Determine the (x, y) coordinate at the center of the cell enclosing the given text.  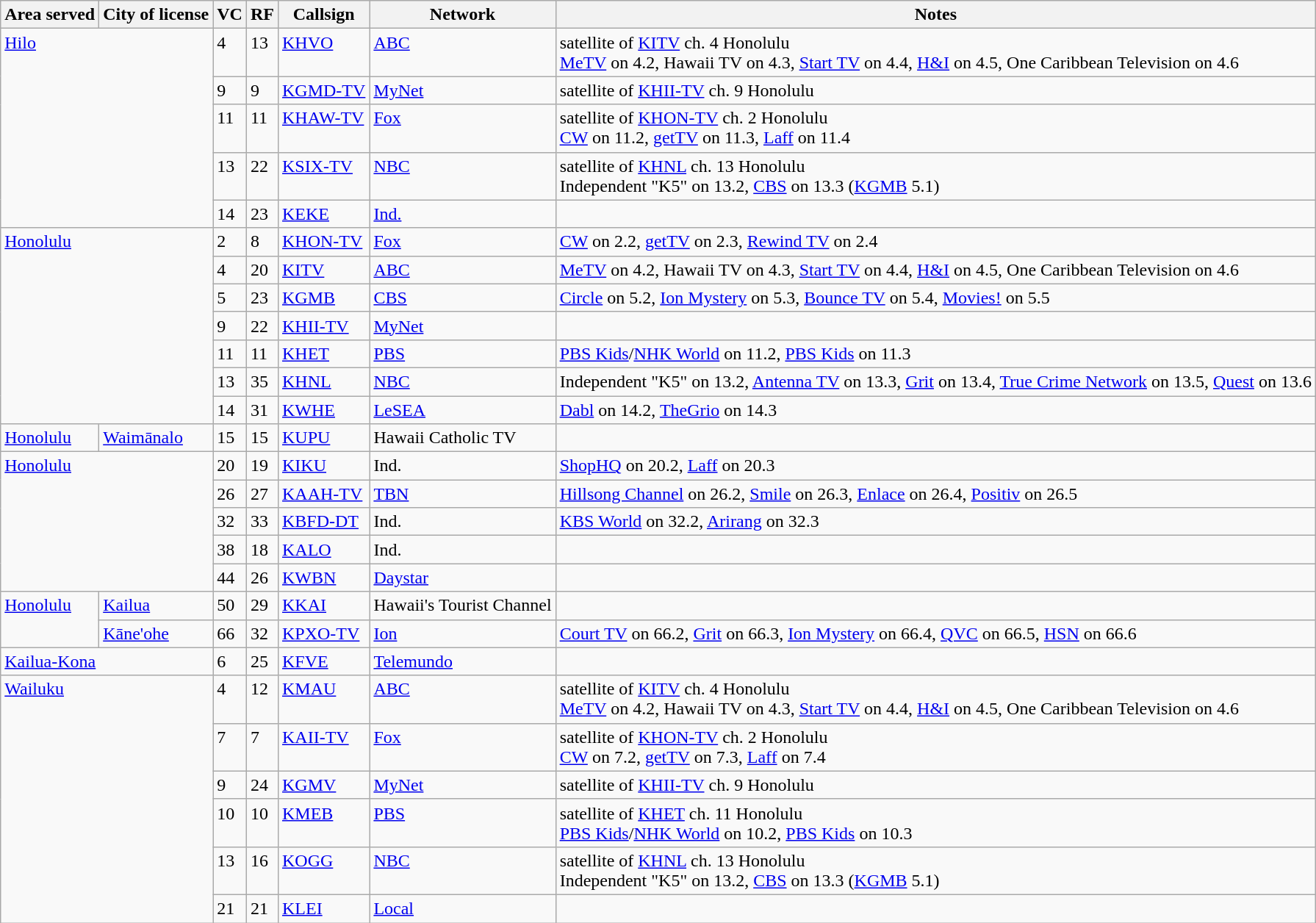
MeTV on 4.2, Hawaii TV on 4.3, Start TV on 4.4, H&I on 4.5, One Caribbean Television on 4.6 (935, 270)
satellite of KHET ch. 11 HonoluluPBS Kids/NHK World on 10.2, PBS Kids on 10.3 (935, 823)
KGMB (323, 298)
Circle on 5.2, Ion Mystery on 5.3, Bounce TV on 5.4, Movies! on 5.5 (935, 298)
KLEI (323, 908)
KALO (323, 550)
satellite of KHON-TV ch. 2 HonoluluCW on 11.2, getTV on 11.3, Laff on 11.4 (935, 128)
KIKU (323, 466)
KOGG (323, 870)
Waimānalo (156, 438)
KBFD-DT (323, 522)
KBS World on 32.2, Arirang on 32.3 (935, 522)
KWHE (323, 409)
KHVO (323, 53)
KPXO-TV (323, 633)
KITV (323, 270)
Area served (50, 15)
Network (463, 15)
Court TV on 66.2, Grit on 66.3, Ion Mystery on 66.4, QVC on 66.5, HSN on 66.6 (935, 633)
satellite of KHON-TV ch. 2 HonoluluCW on 7.2, getTV on 7.3, Laff on 7.4 (935, 747)
KWBN (323, 578)
27 (262, 494)
LeSEA (463, 409)
29 (262, 606)
KHON-TV (323, 242)
Hawaii's Tourist Channel (463, 606)
2 (230, 242)
Hilo (107, 128)
31 (262, 409)
KSIX-TV (323, 176)
24 (262, 785)
Kāne'ohe (156, 633)
Notes (935, 15)
KHNL (323, 381)
Independent "K5" on 13.2, Antenna TV on 13.3, Grit on 13.4, True Crime Network on 13.5, Quest on 13.6 (935, 381)
KHII-TV (323, 326)
25 (262, 661)
8 (262, 242)
KGMV (323, 785)
18 (262, 550)
CW on 2.2, getTV on 2.3, Rewind TV on 2.4 (935, 242)
44 (230, 578)
TBN (463, 494)
Telemundo (463, 661)
KAII-TV (323, 747)
Ion (463, 633)
RF (262, 15)
City of license (156, 15)
VC (230, 15)
KGMD-TV (323, 90)
35 (262, 381)
5 (230, 298)
KFVE (323, 661)
Daystar (463, 578)
KUPU (323, 438)
Kailua (156, 606)
KKAI (323, 606)
33 (262, 522)
12 (262, 700)
KEKE (323, 214)
KAAH-TV (323, 494)
Callsign (323, 15)
19 (262, 466)
6 (230, 661)
Local (463, 908)
PBS Kids/NHK World on 11.2, PBS Kids on 11.3 (935, 353)
KMEB (323, 823)
Hawaii Catholic TV (463, 438)
KHAW-TV (323, 128)
Hillsong Channel on 26.2, Smile on 26.3, Enlace on 26.4, Positiv on 26.5 (935, 494)
38 (230, 550)
Wailuku (107, 799)
CBS (463, 298)
50 (230, 606)
16 (262, 870)
Dabl on 14.2, TheGrio on 14.3 (935, 409)
KHET (323, 353)
ShopHQ on 20.2, Laff on 20.3 (935, 466)
66 (230, 633)
Kailua-Kona (107, 661)
KMAU (323, 700)
